Scan for the cell matching the given text and deliver its (X, Y) coordinate at center. 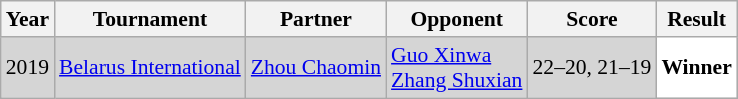
Guo Xinwa Zhang Shuxian (456, 68)
Opponent (456, 19)
Partner (316, 19)
Tournament (150, 19)
Zhou Chaomin (316, 68)
22–20, 21–19 (592, 68)
Result (696, 19)
Year (28, 19)
2019 (28, 68)
Belarus International (150, 68)
Score (592, 19)
Winner (696, 68)
